Find where the given text appears and provide that cell's center as [X, Y] coordinate. 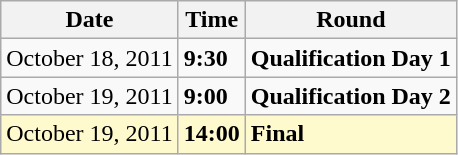
October 18, 2011 [90, 58]
Final [350, 134]
9:30 [212, 58]
14:00 [212, 134]
Round [350, 20]
Time [212, 20]
Date [90, 20]
9:00 [212, 96]
Qualification Day 1 [350, 58]
Qualification Day 2 [350, 96]
